Determine the (x, y) coordinate at the center of the cell enclosing the given text.  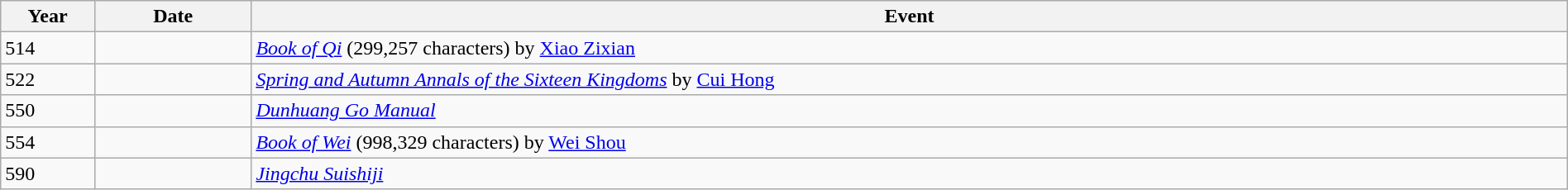
Dunhuang Go Manual (910, 111)
590 (48, 173)
Book of Wei (998,329 characters) by Wei Shou (910, 142)
Spring and Autumn Annals of the Sixteen Kingdoms by Cui Hong (910, 79)
550 (48, 111)
514 (48, 48)
Book of Qi (299,257 characters) by Xiao Zixian (910, 48)
522 (48, 79)
Jingchu Suishiji (910, 173)
Year (48, 17)
554 (48, 142)
Event (910, 17)
Date (172, 17)
